Return the [X, Y] coordinate for the center point of the cell that contains the specified text.  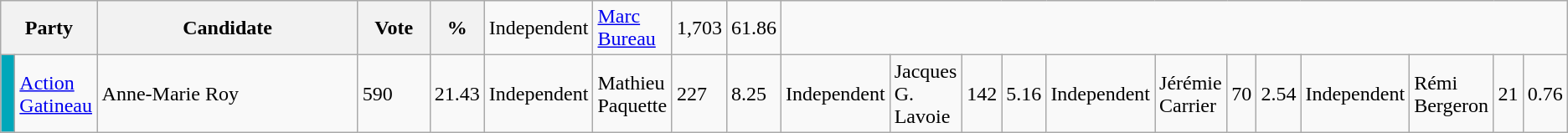
Candidate [228, 28]
Action Gatineau [56, 94]
21 [1508, 94]
590 [394, 94]
Mathieu Paquette [632, 94]
5.16 [1024, 94]
227 [699, 94]
Vote [394, 28]
61.86 [754, 28]
8.25 [754, 94]
Anne-Marie Roy [228, 94]
0.76 [1545, 94]
Jérémie Carrier [1191, 94]
1,703 [699, 28]
21.43 [457, 94]
142 [982, 94]
Jacques G. Lavoie [926, 94]
Marc Bureau [632, 28]
Rémi Bergeron [1452, 94]
2.54 [1278, 94]
70 [1241, 94]
% [457, 28]
Party [49, 28]
